Pinpoint the cell where the given text exists, returning its (X, Y) midpoint coordinate. 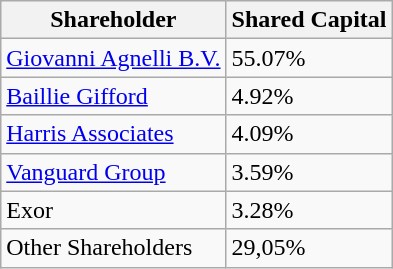
55.07% (309, 58)
4.09% (309, 134)
4.92% (309, 96)
Exor (114, 210)
Giovanni Agnelli B.V. (114, 58)
Shareholder (114, 20)
Other Shareholders (114, 248)
3.28% (309, 210)
Baillie Gifford (114, 96)
29,05% (309, 248)
Vanguard Group (114, 172)
3.59% (309, 172)
Harris Associates (114, 134)
Shared Capital (309, 20)
